Return (X, Y) of the center of cell containing provided text 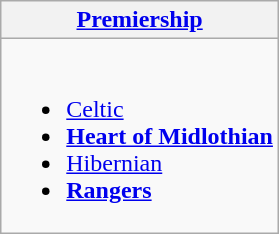
Premiership (140, 20)
CelticHeart of MidlothianHibernianRangers (140, 136)
